Find where the given text appears and provide that cell's center as [X, Y] coordinate. 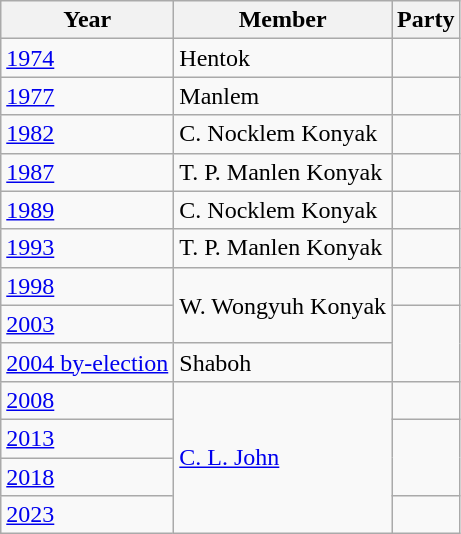
C. L. John [283, 457]
Year [88, 20]
1982 [88, 134]
Manlem [283, 96]
2008 [88, 400]
1974 [88, 58]
2004 by-election [88, 362]
1977 [88, 96]
2013 [88, 438]
Hentok [283, 58]
1993 [88, 248]
W. Wongyuh Konyak [283, 305]
2023 [88, 515]
Shaboh [283, 362]
1998 [88, 286]
2018 [88, 477]
1987 [88, 172]
2003 [88, 324]
1989 [88, 210]
Party [426, 20]
Member [283, 20]
